Detect which cell encompasses the target text, then output its (x, y) center coordinate. 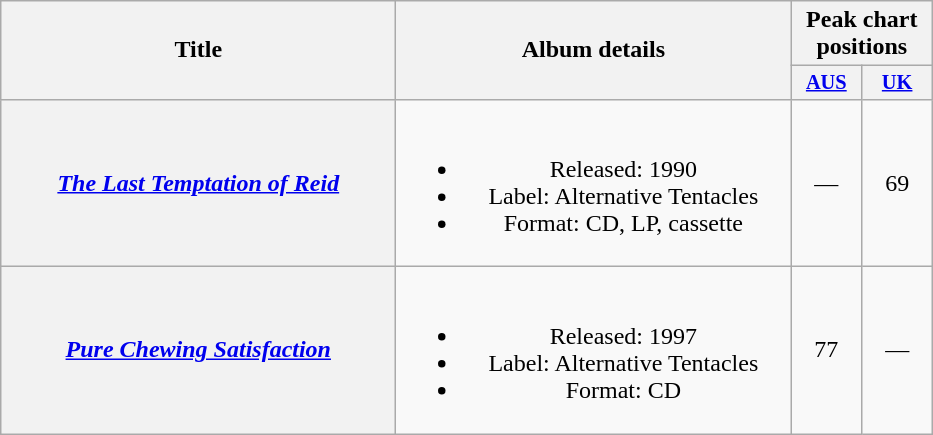
Peak chart positions (862, 34)
The Last Temptation of Reid (198, 182)
Title (198, 50)
Released: 1990Label: Alternative TentaclesFormat: CD, LP, cassette (594, 182)
Album details (594, 50)
77 (826, 350)
Released: 1997Label: Alternative TentaclesFormat: CD (594, 350)
69 (898, 182)
UK (898, 83)
AUS (826, 83)
Pure Chewing Satisfaction (198, 350)
